Pinpoint the cell where the given text exists, returning its [X, Y] midpoint coordinate. 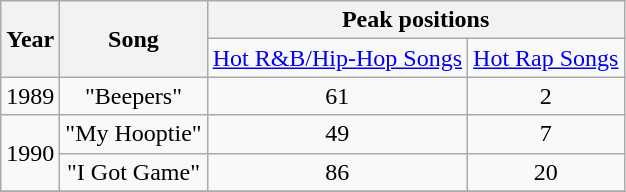
49 [337, 134]
Hot Rap Songs [546, 58]
"I Got Game" [134, 172]
61 [337, 96]
Hot R&B/Hip-Hop Songs [337, 58]
Song [134, 39]
20 [546, 172]
"Beepers" [134, 96]
2 [546, 96]
Year [30, 39]
1989 [30, 96]
Peak positions [416, 20]
7 [546, 134]
86 [337, 172]
"My Hooptie" [134, 134]
1990 [30, 153]
